Provide the (X, Y) coordinate of the cell's center where the given text is located.  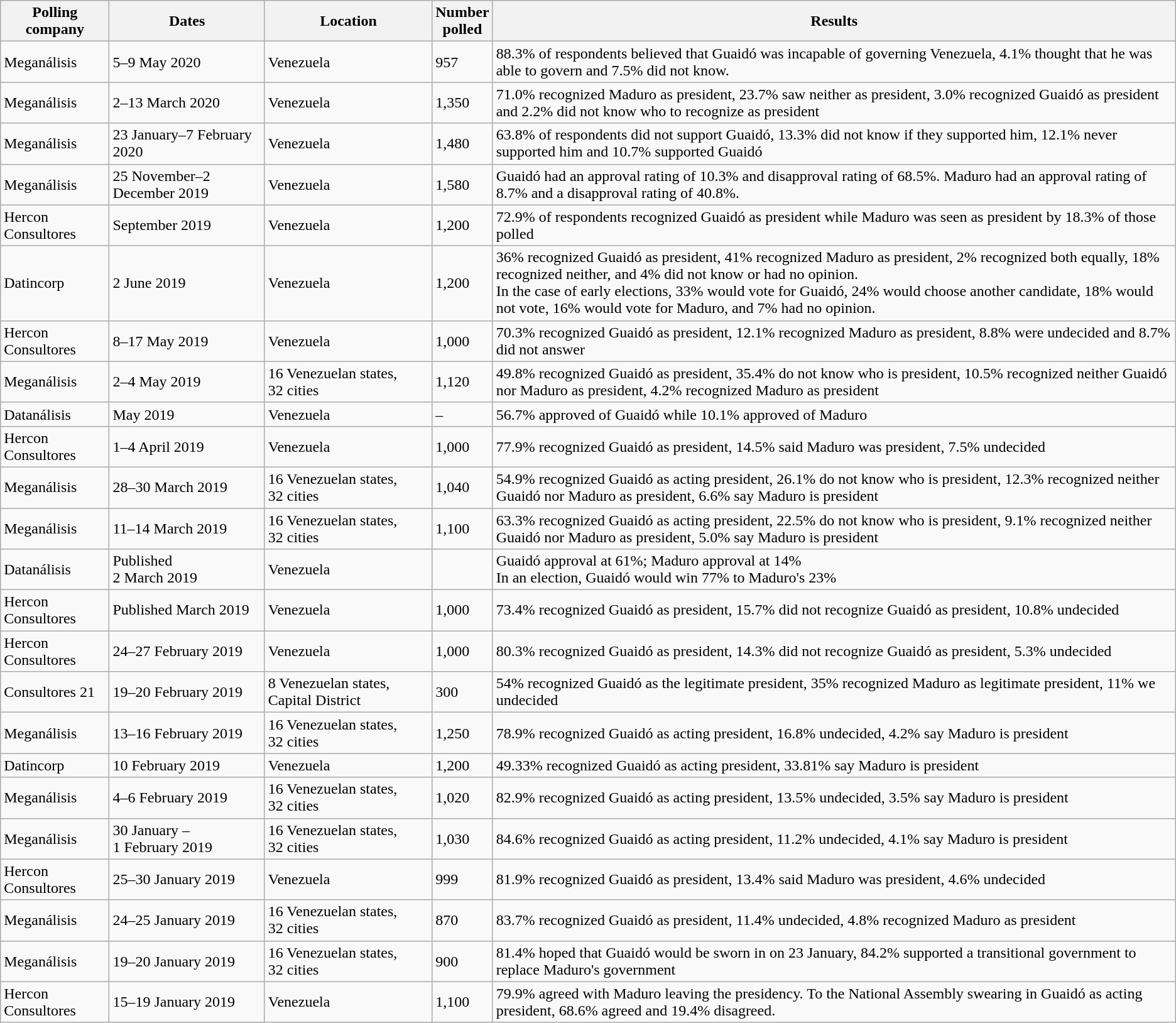
Guaidó had an approval rating of 10.3% and disapproval rating of 68.5%. Maduro had an approval rating of 8.7% and a disapproval rating of 40.8%. (834, 185)
Dates (187, 21)
– (462, 414)
78.9% recognized Guaidó as acting president, 16.8% undecided, 4.2% say Maduro is president (834, 733)
8 Venezuelan states, Capital District (348, 692)
15–19 January 2019 (187, 1002)
4–6 February 2019 (187, 798)
24–27 February 2019 (187, 651)
1,350 (462, 103)
1,480 (462, 143)
81.4% hoped that Guaidó would be sworn in on 23 January, 84.2% supported a transitional government to replace Maduro's government (834, 961)
870 (462, 920)
70.3% recognized Guaidó as president, 12.1% recognized Maduro as president, 8.8% were undecided and 8.7% did not answer (834, 341)
8–17 May 2019 (187, 341)
16 Venezuelan states,32 cities (348, 838)
Results (834, 21)
1,250 (462, 733)
1,030 (462, 838)
957 (462, 62)
September 2019 (187, 225)
19–20 February 2019 (187, 692)
63.8% of respondents did not support Guaidó, 13.3% did not know if they supported him, 12.1% never supported him and 10.7% supported Guaidó (834, 143)
56.7% approved of Guaidó while 10.1% approved of Maduro (834, 414)
81.9% recognized Guaidó as president, 13.4% said Maduro was president, 4.6% undecided (834, 880)
300 (462, 692)
Numberpolled (462, 21)
11–14 March 2019 (187, 528)
1,120 (462, 382)
25–30 January 2019 (187, 880)
83.7% recognized Guaidó as president, 11.4% undecided, 4.8% recognized Maduro as president (834, 920)
30 January –1 February 2019 (187, 838)
72.9% of respondents recognized Guaidó as president while Maduro was seen as president by 18.3% of those polled (834, 225)
2 June 2019 (187, 283)
900 (462, 961)
73.4% recognized Guaidó as president, 15.7% did not recognize Guaidó as president, 10.8% undecided (834, 611)
1,020 (462, 798)
10 February 2019 (187, 765)
79.9% agreed with Maduro leaving the presidency. To the National Assembly swearing in Guaidó as acting president, 68.6% agreed and 19.4% disagreed. (834, 1002)
24–25 January 2019 (187, 920)
1,040 (462, 488)
2–4 May 2019 (187, 382)
88.3% of respondents believed that Guaidó was incapable of governing Venezuela, 4.1% thought that he was able to govern and 7.5% did not know. (834, 62)
1,580 (462, 185)
54% recognized Guaidó as the legitimate president, 35% recognized Maduro as legitimate president, 11% we undecided (834, 692)
5–9 May 2020 (187, 62)
23 January–7 February 2020 (187, 143)
84.6% recognized Guaidó as acting president, 11.2% undecided, 4.1% say Maduro is president (834, 838)
Location (348, 21)
19–20 January 2019 (187, 961)
Published2 March 2019 (187, 569)
77.9% recognized Guaidó as president, 14.5% said Maduro was president, 7.5% undecided (834, 446)
82.9% recognized Guaidó as acting president, 13.5% undecided, 3.5% say Maduro is president (834, 798)
Published March 2019 (187, 611)
2–13 March 2020 (187, 103)
80.3% recognized Guaidó as president, 14.3% did not recognize Guaidó as president, 5.3% undecided (834, 651)
Guaidó approval at 61%; Maduro approval at 14%In an election, Guaidó would win 77% to Maduro's 23% (834, 569)
May 2019 (187, 414)
Polling company (55, 21)
49.33% recognized Guaidó as acting president, 33.81% say Maduro is president (834, 765)
1–4 April 2019 (187, 446)
999 (462, 880)
28–30 March 2019 (187, 488)
25 November–2 December 2019 (187, 185)
Consultores 21 (55, 692)
13–16 February 2019 (187, 733)
